Find where the given text appears and provide that cell's center as (X, Y) coordinate. 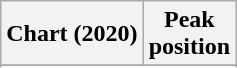
Peakposition (189, 34)
Chart (2020) (72, 34)
